Return (X, Y) of the center of cell containing provided text 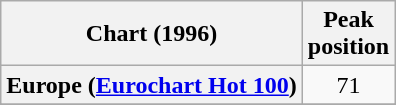
71 (348, 85)
Chart (1996) (152, 34)
Europe (Eurochart Hot 100) (152, 85)
Peakposition (348, 34)
